Capture the cell that displays the provided text and extract its [x, y] central coordinate. 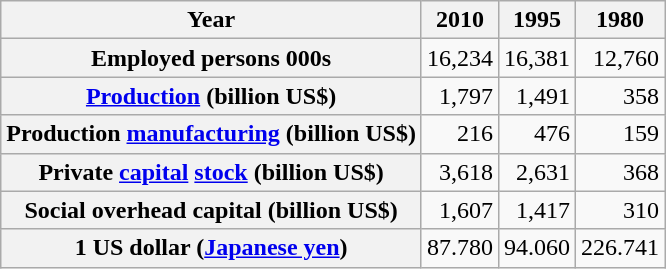
94.060 [536, 248]
Private capital stock (billion US$) [212, 172]
310 [620, 210]
2010 [460, 20]
226.741 [620, 248]
476 [536, 134]
12,760 [620, 58]
1,491 [536, 96]
1995 [536, 20]
Social overhead capital (billion US$) [212, 210]
Year [212, 20]
16,234 [460, 58]
1,797 [460, 96]
1,417 [536, 210]
Production (billion US$) [212, 96]
Employed persons 000s [212, 58]
216 [460, 134]
1,607 [460, 210]
358 [620, 96]
368 [620, 172]
16,381 [536, 58]
87.780 [460, 248]
Production manufacturing (billion US$) [212, 134]
1 US dollar (Japanese yen) [212, 248]
159 [620, 134]
2,631 [536, 172]
1980 [620, 20]
3,618 [460, 172]
